Output the [x, y] coordinate of the center of the cell containing the given text.  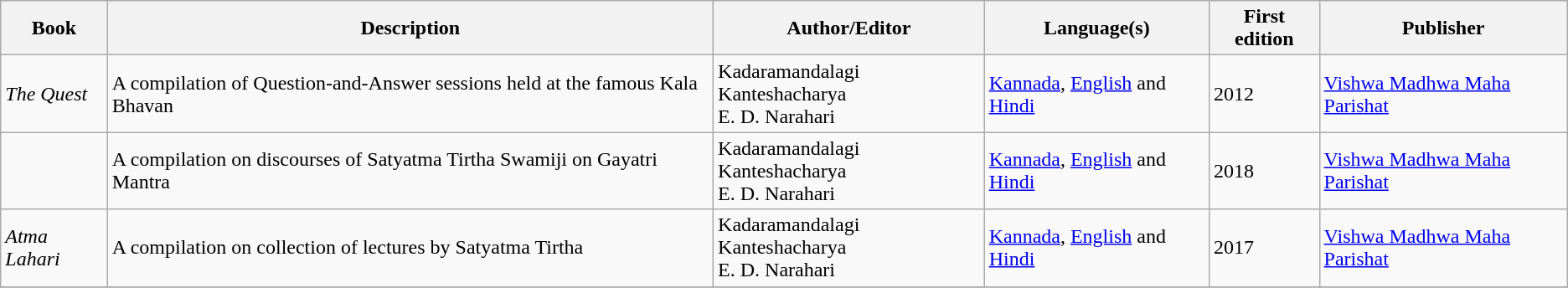
Atma Lahari [54, 248]
A compilation on collection of lectures by Satyatma Tirtha [410, 248]
2012 [1265, 94]
The Quest [54, 94]
2018 [1265, 171]
Author/Editor [849, 28]
A compilation of Question-and-Answer sessions held at the famous Kala Bhavan [410, 94]
First edition [1265, 28]
A compilation on discourses of Satyatma Tirtha Swamiji on Gayatri Mantra [410, 171]
Book [54, 28]
Description [410, 28]
Publisher [1443, 28]
2017 [1265, 248]
Language(s) [1096, 28]
